Determine the (X, Y) coordinate at the center of the cell enclosing the given text.  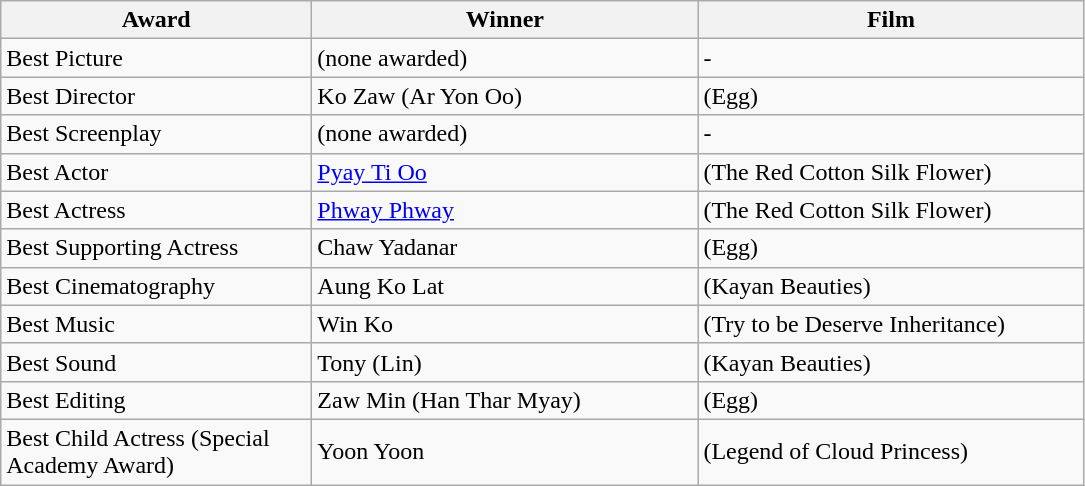
Pyay Ti Oo (505, 172)
Best Supporting Actress (156, 248)
Winner (505, 20)
Film (891, 20)
Phway Phway (505, 210)
Tony (Lin) (505, 362)
Best Director (156, 96)
Ko Zaw (Ar Yon Oo) (505, 96)
Best Picture (156, 58)
Best Actor (156, 172)
(Legend of Cloud Princess) (891, 452)
(Try to be Deserve Inheritance) (891, 324)
Aung Ko Lat (505, 286)
Win Ko (505, 324)
Chaw Yadanar (505, 248)
Zaw Min (Han Thar Myay) (505, 400)
Best Child Actress (Special Academy Award) (156, 452)
Award (156, 20)
Best Editing (156, 400)
Best Music (156, 324)
Yoon Yoon (505, 452)
Best Screenplay (156, 134)
Best Cinematography (156, 286)
Best Actress (156, 210)
Best Sound (156, 362)
